Pinpoint the cell where the given text exists, returning its [X, Y] midpoint coordinate. 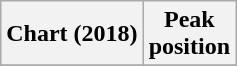
Chart (2018) [72, 34]
Peak position [189, 34]
